For the text-containing cell, return its midpoint in [X, Y] coordinate format. 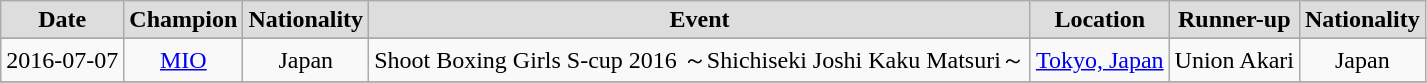
2016-07-07 [62, 60]
Date [62, 20]
Event [700, 20]
Union Akari [1234, 60]
Location [1100, 20]
Champion [184, 20]
Shoot Boxing Girls S-cup 2016 ～Shichiseki Joshi Kaku Matsuri～ [700, 60]
MIO [184, 60]
Runner-up [1234, 20]
Tokyo, Japan [1100, 60]
